Search for the cell housing the specified text and yield its (x, y) center coordinate. 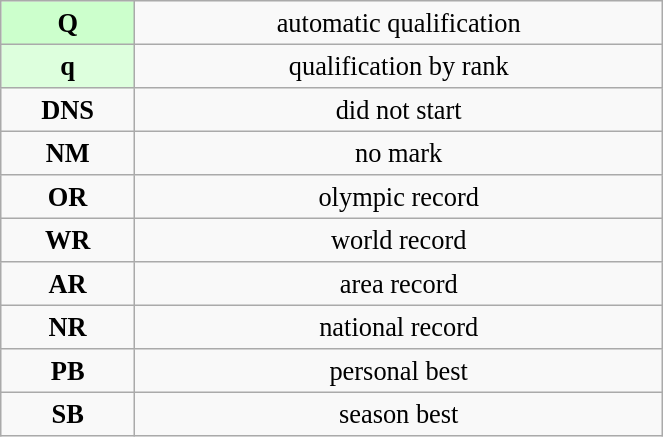
SB (68, 414)
NR (68, 327)
olympic record (399, 197)
world record (399, 240)
personal best (399, 371)
area record (399, 284)
no mark (399, 153)
WR (68, 240)
qualification by rank (399, 66)
DNS (68, 109)
q (68, 66)
Q (68, 22)
did not start (399, 109)
AR (68, 284)
season best (399, 414)
NM (68, 153)
automatic qualification (399, 22)
PB (68, 371)
OR (68, 197)
national record (399, 327)
